Identify which cell holds the provided text, then report its (X, Y) central coordinate. 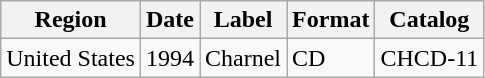
1994 (170, 58)
United States (71, 58)
Catalog (430, 20)
CD (331, 58)
Charnel (244, 58)
Label (244, 20)
Region (71, 20)
Format (331, 20)
CHCD-11 (430, 58)
Date (170, 20)
